Detect which cell encompasses the target text, then output its [X, Y] center coordinate. 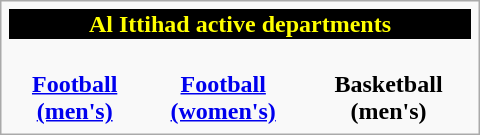
Al Ittihad active departments [240, 24]
Football(women's) [223, 84]
Football(men's) [74, 84]
Basketball(men's) [388, 84]
